Search for the cell housing the specified text and yield its (x, y) center coordinate. 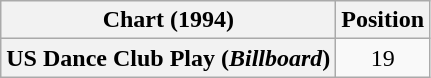
Position (383, 20)
19 (383, 58)
Chart (1994) (168, 20)
US Dance Club Play (Billboard) (168, 58)
